Output the (x, y) coordinate of the center of the cell containing the given text.  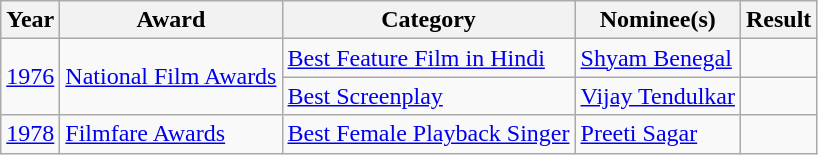
Nominee(s) (658, 20)
Category (428, 20)
Award (171, 20)
Result (778, 20)
National Film Awards (171, 77)
Best Female Playback Singer (428, 134)
Year (30, 20)
Shyam Benegal (658, 58)
1978 (30, 134)
Best Feature Film in Hindi (428, 58)
Preeti Sagar (658, 134)
1976 (30, 77)
Filmfare Awards (171, 134)
Vijay Tendulkar (658, 96)
Best Screenplay (428, 96)
